Return the (X, Y) coordinate for the center point of the cell that contains the specified text.  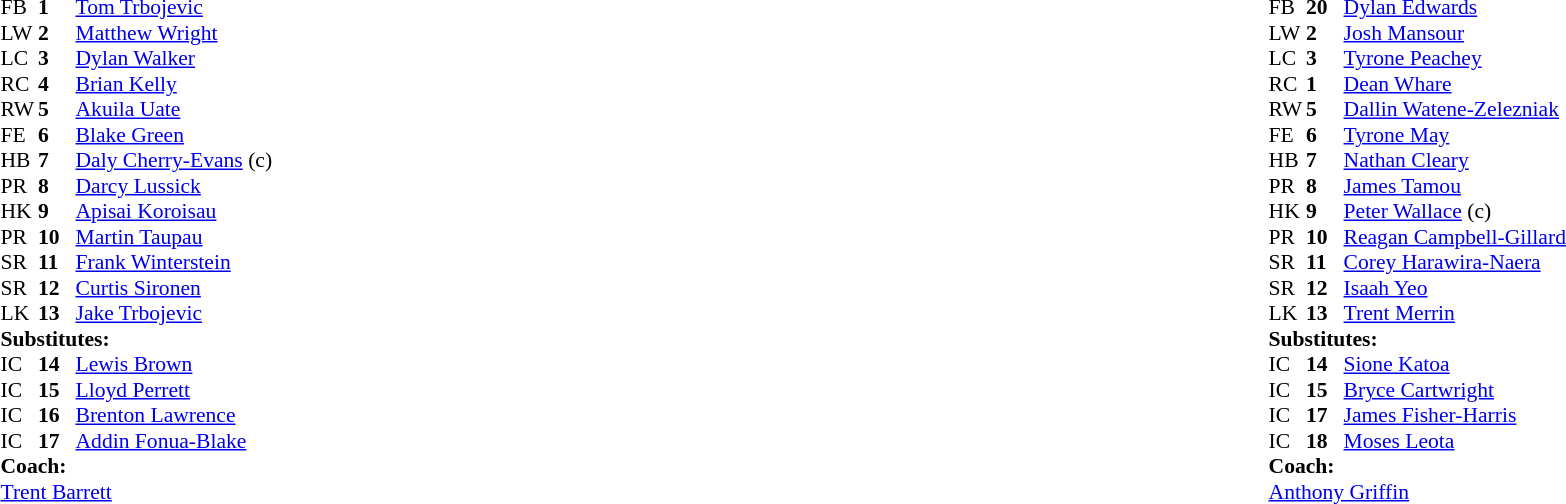
Nathan Cleary (1455, 161)
1 (1325, 84)
Brian Kelly (174, 84)
Jake Trbojevic (174, 313)
James Fisher-Harris (1455, 415)
Josh Mansour (1455, 33)
Curtis Sironen (174, 288)
Lloyd Perrett (174, 390)
Dean Whare (1455, 84)
Peter Wallace (c) (1455, 211)
Dallin Watene-Zelezniak (1455, 109)
Dylan Walker (174, 59)
Darcy Lussick (174, 186)
18 (1325, 441)
Martin Taupau (174, 237)
Brenton Lawrence (174, 415)
Matthew Wright (174, 33)
Reagan Campbell-Gillard (1455, 237)
Isaah Yeo (1455, 288)
Trent Merrin (1455, 313)
Frank Winterstein (174, 263)
4 (57, 84)
Bryce Cartwright (1455, 390)
Moses Leota (1455, 441)
Addin Fonua-Blake (174, 441)
Blake Green (174, 135)
Tyrone Peachey (1455, 59)
Daly Cherry-Evans (c) (174, 161)
Lewis Brown (174, 365)
Corey Harawira-Naera (1455, 263)
James Tamou (1455, 186)
Tyrone May (1455, 135)
Apisai Koroisau (174, 211)
Sione Katoa (1455, 365)
Akuila Uate (174, 109)
16 (57, 415)
